Output the (x, y) coordinate of the center of the cell containing the given text.  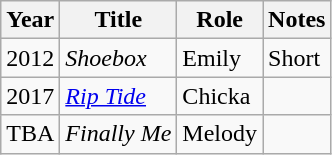
Title (118, 20)
Rip Tide (118, 96)
Emily (220, 58)
Finally Me (118, 134)
2017 (30, 96)
TBA (30, 134)
Short (297, 58)
Year (30, 20)
2012 (30, 58)
Melody (220, 134)
Role (220, 20)
Notes (297, 20)
Chicka (220, 96)
Shoebox (118, 58)
